For the text-containing cell, return its midpoint in [X, Y] coordinate format. 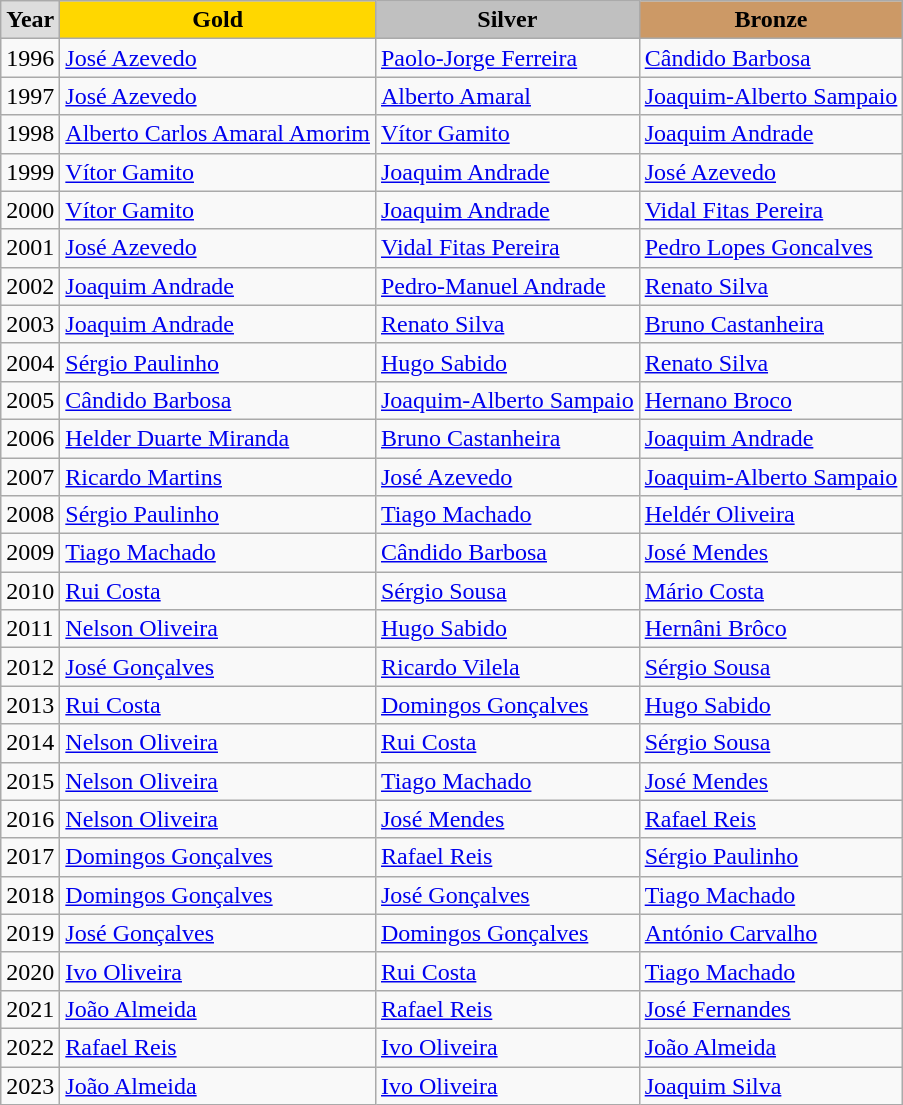
2002 [30, 286]
1999 [30, 172]
2023 [30, 1085]
Alberto Amaral [507, 96]
2008 [30, 515]
Pedro Lopes Goncalves [771, 248]
2014 [30, 743]
José Fernandes [771, 1009]
2004 [30, 362]
2013 [30, 705]
2012 [30, 667]
2011 [30, 629]
2003 [30, 324]
2019 [30, 933]
2000 [30, 210]
Ricardo Martins [218, 477]
2020 [30, 971]
2007 [30, 477]
2001 [30, 248]
Joaquim Silva [771, 1085]
Pedro-Manuel Andrade [507, 286]
2017 [30, 857]
2015 [30, 781]
Mário Costa [771, 591]
Hernano Broco [771, 400]
2006 [30, 438]
Year [30, 20]
Alberto Carlos Amaral Amorim [218, 134]
Helder Duarte Miranda [218, 438]
2010 [30, 591]
2022 [30, 1047]
1998 [30, 134]
2021 [30, 1009]
2009 [30, 553]
Bronze [771, 20]
Ricardo Vilela [507, 667]
Silver [507, 20]
2005 [30, 400]
Gold [218, 20]
1997 [30, 96]
Paolo-Jorge Ferreira [507, 58]
Hernâni Brôco [771, 629]
1996 [30, 58]
Heldér Oliveira [771, 515]
2016 [30, 819]
António Carvalho [771, 933]
2018 [30, 895]
